Return the (x, y) coordinate for the center point of the cell that contains the specified text.  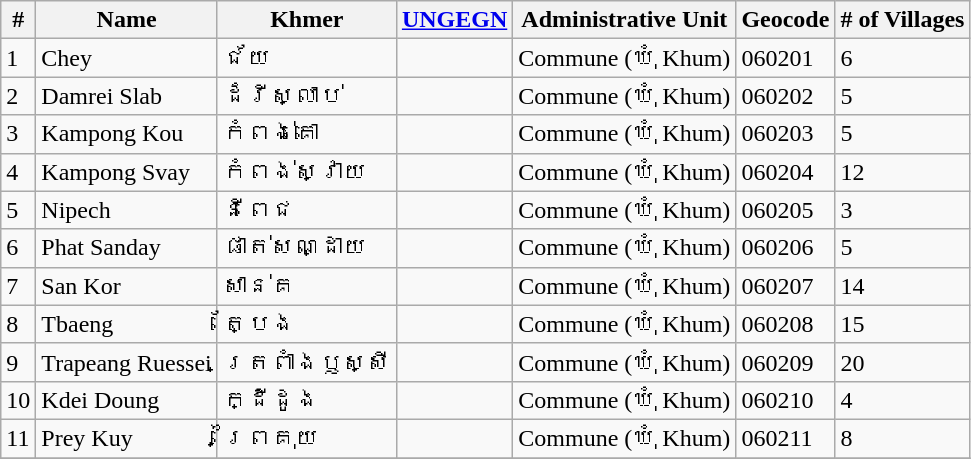
Chey (127, 58)
Phat Sanday (127, 248)
Trapeang Ruessei (127, 362)
San Kor (127, 286)
060210 (786, 400)
060211 (786, 438)
កំពង់គោ (306, 134)
Geocode (786, 20)
060202 (786, 96)
11 (18, 438)
060205 (786, 210)
7 (18, 286)
Tbaeng (127, 324)
15 (902, 324)
Name (127, 20)
ដំរីស្លាប់ (306, 96)
ត្បែង (306, 324)
Khmer (306, 20)
060209 (786, 362)
# (18, 20)
កំពង់ស្វាយ (306, 172)
12 (902, 172)
Damrei Slab (127, 96)
# of Villages (902, 20)
សាន់គ (306, 286)
Kampong Svay (127, 172)
ផាត់សណ្ដាយ (306, 248)
ត្រពាំងឫស្សី (306, 362)
20 (902, 362)
060206 (786, 248)
Kdei Doung (127, 400)
14 (902, 286)
060203 (786, 134)
UNGEGN (454, 20)
1 (18, 58)
060207 (786, 286)
នីពេជ (306, 210)
10 (18, 400)
ជ័យ (306, 58)
ក្ដីដូង (306, 400)
060204 (786, 172)
060208 (786, 324)
Prey Kuy (127, 438)
9 (18, 362)
2 (18, 96)
060201 (786, 58)
Nipech (127, 210)
Kampong Kou (127, 134)
Administrative Unit (624, 20)
ព្រៃគុយ (306, 438)
